Locate the cell with the specified text and output its [x, y] center coordinate. 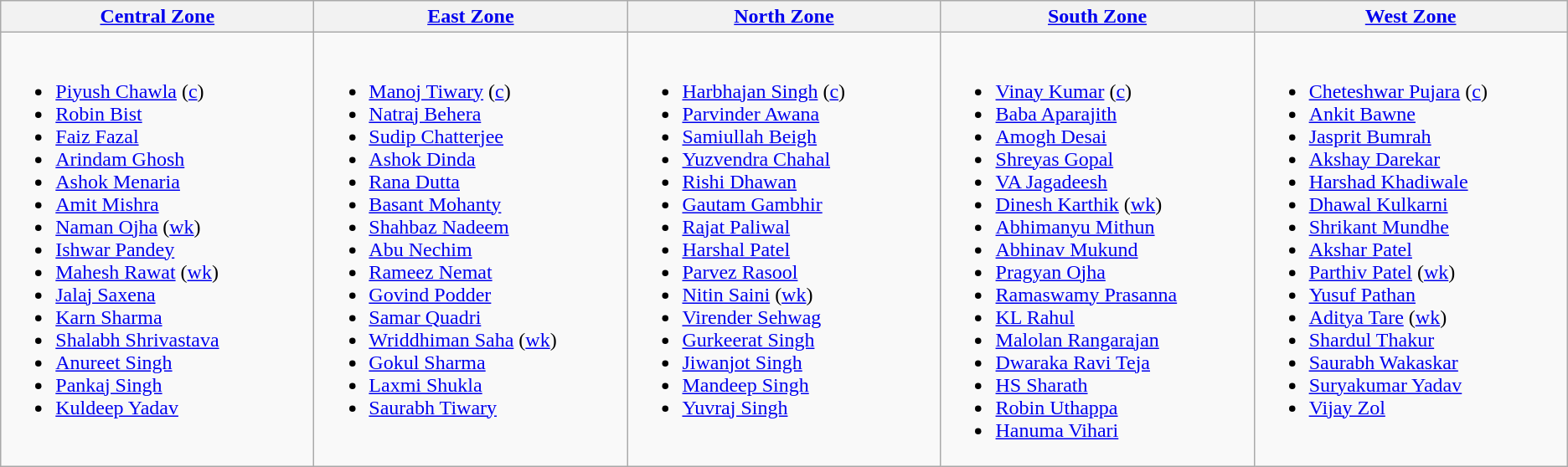
South Zone [1097, 17]
West Zone [1411, 17]
North Zone [784, 17]
Central Zone [157, 17]
East Zone [471, 17]
